Locate the cell with the specified text and output its (X, Y) center coordinate. 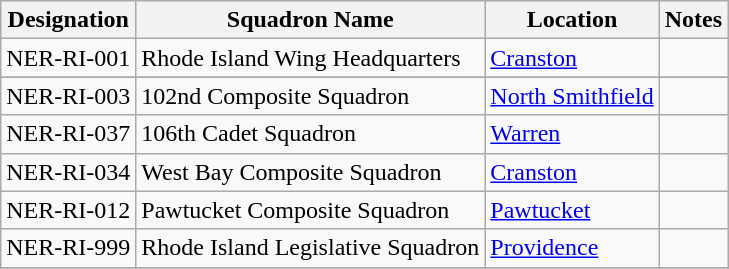
NER-RI-037 (68, 134)
NER-RI-003 (68, 96)
Designation (68, 20)
Pawtucket Composite Squadron (310, 210)
NER-RI-012 (68, 210)
Squadron Name (310, 20)
Location (572, 20)
Pawtucket (572, 210)
NER-RI-999 (68, 248)
NER-RI-001 (68, 58)
Rhode Island Legislative Squadron (310, 248)
106th Cadet Squadron (310, 134)
Providence (572, 248)
Notes (693, 20)
Rhode Island Wing Headquarters (310, 58)
102nd Composite Squadron (310, 96)
Warren (572, 134)
West Bay Composite Squadron (310, 172)
NER-RI-034 (68, 172)
North Smithfield (572, 96)
